From the cell containing the given text, extract its center point as (x, y) coordinate. 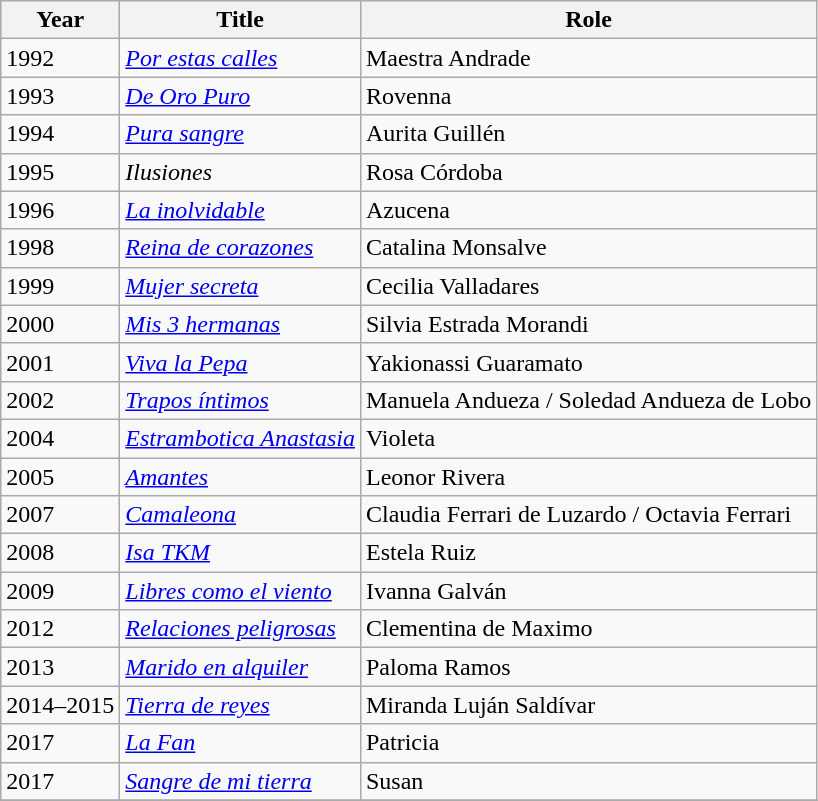
Estela Ruiz (588, 553)
De Oro Puro (240, 96)
2005 (60, 477)
2014–2015 (60, 705)
La inolvidable (240, 210)
Title (240, 20)
Mujer secreta (240, 286)
Susan (588, 781)
Amantes (240, 477)
Role (588, 20)
Manuela Andueza / Soledad Andueza de Lobo (588, 400)
1998 (60, 248)
1992 (60, 58)
Trapos íntimos (240, 400)
Isa TKM (240, 553)
La Fan (240, 743)
Sangre de mi tierra (240, 781)
2008 (60, 553)
Rosa Córdoba (588, 172)
2000 (60, 324)
Por estas calles (240, 58)
2012 (60, 629)
Viva la Pepa (240, 362)
Miranda Luján Saldívar (588, 705)
2002 (60, 400)
Maestra Andrade (588, 58)
Catalina Monsalve (588, 248)
Patricia (588, 743)
Libres como el viento (240, 591)
Yakionassi Guaramato (588, 362)
Estrambotica Anastasia (240, 438)
1994 (60, 134)
Year (60, 20)
1996 (60, 210)
1993 (60, 96)
Claudia Ferrari de Luzardo / Octavia Ferrari (588, 515)
Aurita Guillén (588, 134)
Marido en alquiler (240, 667)
Reina de corazones (240, 248)
Mis 3 hermanas (240, 324)
Rovenna (588, 96)
Ivanna Galván (588, 591)
2007 (60, 515)
Pura sangre (240, 134)
Leonor Rivera (588, 477)
Ilusiones (240, 172)
Silvia Estrada Morandi (588, 324)
Camaleona (240, 515)
2001 (60, 362)
2009 (60, 591)
1995 (60, 172)
Relaciones peligrosas (240, 629)
Tierra de reyes (240, 705)
Cecilia Valladares (588, 286)
Paloma Ramos (588, 667)
Clementina de Maximo (588, 629)
Violeta (588, 438)
2004 (60, 438)
1999 (60, 286)
2013 (60, 667)
Azucena (588, 210)
